Scan for the cell matching the given text and deliver its [x, y] coordinate at center. 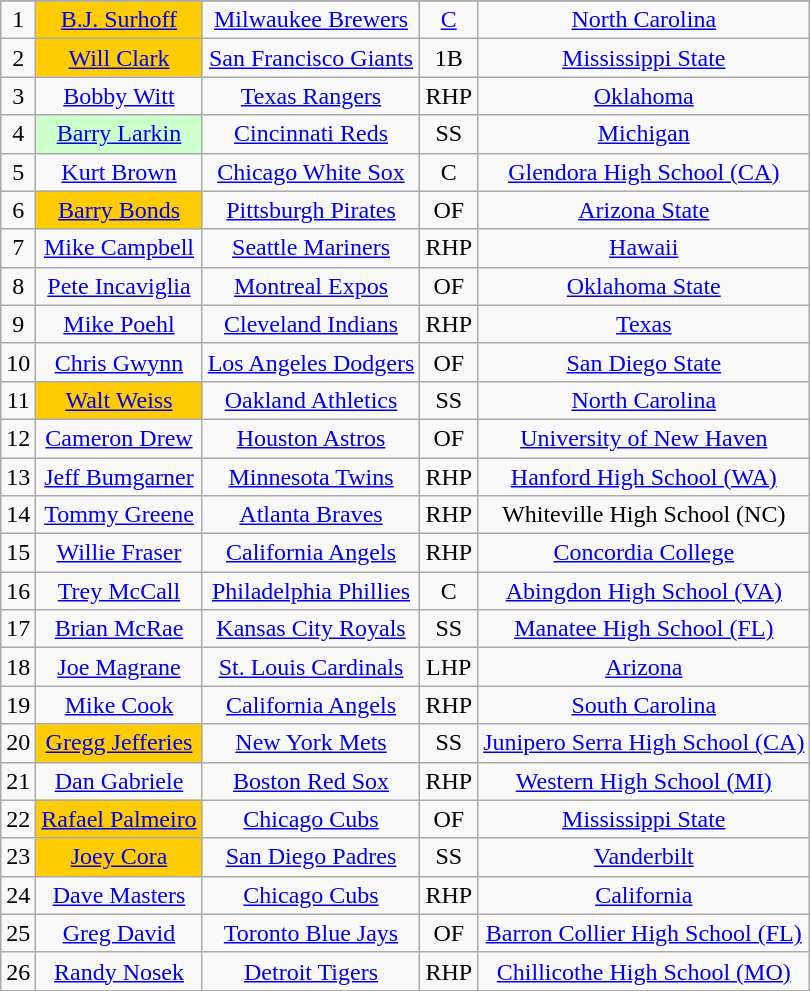
Houston Astros [311, 438]
6 [18, 210]
Barron Collier High School (FL) [644, 933]
Joe Magrane [119, 667]
Detroit Tigers [311, 971]
22 [18, 819]
Mike Poehl [119, 324]
14 [18, 515]
Hanford High School (WA) [644, 477]
8 [18, 286]
Arizona [644, 667]
Whiteville High School (NC) [644, 515]
Kurt Brown [119, 172]
Oakland Athletics [311, 400]
Bobby Witt [119, 96]
Philadelphia Phillies [311, 591]
Arizona State [644, 210]
LHP [449, 667]
Randy Nosek [119, 971]
25 [18, 933]
24 [18, 895]
11 [18, 400]
Texas Rangers [311, 96]
San Diego Padres [311, 857]
1B [449, 58]
Pittsburgh Pirates [311, 210]
Michigan [644, 134]
5 [18, 172]
Chillicothe High School (MO) [644, 971]
Barry Larkin [119, 134]
20 [18, 743]
Oklahoma State [644, 286]
2 [18, 58]
Cameron Drew [119, 438]
Willie Fraser [119, 553]
University of New Haven [644, 438]
Gregg Jefferies [119, 743]
Mike Cook [119, 705]
Western High School (MI) [644, 781]
17 [18, 629]
Glendora High School (CA) [644, 172]
Trey McCall [119, 591]
San Francisco Giants [311, 58]
21 [18, 781]
12 [18, 438]
15 [18, 553]
Los Angeles Dodgers [311, 362]
South Carolina [644, 705]
Junipero Serra High School (CA) [644, 743]
Oklahoma [644, 96]
Abingdon High School (VA) [644, 591]
Dan Gabriele [119, 781]
Dave Masters [119, 895]
Manatee High School (FL) [644, 629]
1 [18, 20]
Hawaii [644, 248]
Chris Gwynn [119, 362]
19 [18, 705]
16 [18, 591]
Concordia College [644, 553]
Chicago White Sox [311, 172]
Tommy Greene [119, 515]
26 [18, 971]
New York Mets [311, 743]
Cincinnati Reds [311, 134]
B.J. Surhoff [119, 20]
Milwaukee Brewers [311, 20]
Boston Red Sox [311, 781]
Joey Cora [119, 857]
Atlanta Braves [311, 515]
Brian McRae [119, 629]
San Diego State [644, 362]
Cleveland Indians [311, 324]
7 [18, 248]
4 [18, 134]
Mike Campbell [119, 248]
18 [18, 667]
Barry Bonds [119, 210]
Greg David [119, 933]
Seattle Mariners [311, 248]
California [644, 895]
Texas [644, 324]
Montreal Expos [311, 286]
Vanderbilt [644, 857]
23 [18, 857]
9 [18, 324]
Pete Incaviglia [119, 286]
13 [18, 477]
Walt Weiss [119, 400]
Will Clark [119, 58]
Jeff Bumgarner [119, 477]
10 [18, 362]
Rafael Palmeiro [119, 819]
Kansas City Royals [311, 629]
St. Louis Cardinals [311, 667]
3 [18, 96]
Toronto Blue Jays [311, 933]
Minnesota Twins [311, 477]
